Return the (X, Y) coordinate for the center point of the cell that contains the specified text.  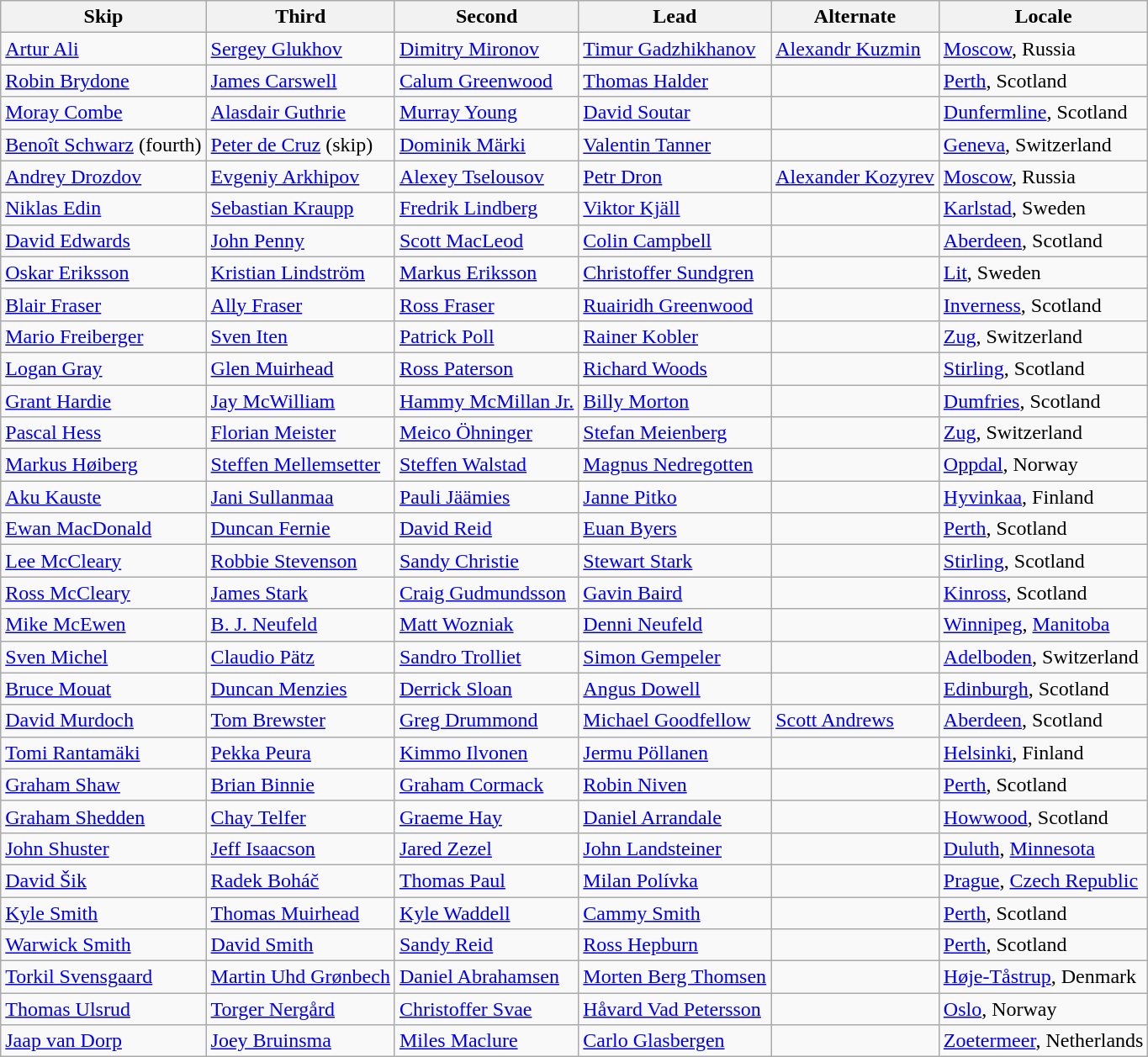
Graham Cormack (486, 785)
Meico Öhninger (486, 433)
Hammy McMillan Jr. (486, 401)
Kyle Smith (103, 912)
Michael Goodfellow (675, 721)
Kristian Lindström (300, 272)
Kyle Waddell (486, 912)
Skip (103, 17)
David Šik (103, 880)
Alexander Kozyrev (855, 177)
Milan Polívka (675, 880)
Ally Fraser (300, 304)
Brian Binnie (300, 785)
Jermu Pöllanen (675, 753)
Simon Gempeler (675, 657)
Thomas Muirhead (300, 912)
Thomas Ulsrud (103, 1009)
Alexandr Kuzmin (855, 49)
Geneva, Switzerland (1043, 145)
Winnipeg, Manitoba (1043, 625)
Graeme Hay (486, 817)
Robbie Stevenson (300, 561)
Ross Hepburn (675, 945)
Sebastian Kraupp (300, 209)
Zoetermeer, Netherlands (1043, 1041)
Sergey Glukhov (300, 49)
Sandy Christie (486, 561)
Adelboden, Switzerland (1043, 657)
Andrey Drozdov (103, 177)
James Stark (300, 593)
Glen Muirhead (300, 368)
Patrick Poll (486, 336)
Jay McWilliam (300, 401)
Sven Michel (103, 657)
Duncan Fernie (300, 529)
Dominik Märki (486, 145)
Hyvinkaa, Finland (1043, 497)
Benoît Schwarz (fourth) (103, 145)
David Reid (486, 529)
Ross Fraser (486, 304)
Christoffer Svae (486, 1009)
Oskar Eriksson (103, 272)
Scott MacLeod (486, 240)
Greg Drummond (486, 721)
Sven Iten (300, 336)
Stewart Stark (675, 561)
Logan Gray (103, 368)
Graham Shaw (103, 785)
Duluth, Minnesota (1043, 848)
John Penny (300, 240)
Jeff Isaacson (300, 848)
Markus Eriksson (486, 272)
Locale (1043, 17)
Daniel Arrandale (675, 817)
Mike McEwen (103, 625)
Artur Ali (103, 49)
Alasdair Guthrie (300, 113)
Calum Greenwood (486, 81)
Ewan MacDonald (103, 529)
Radek Boháč (300, 880)
Evgeniy Arkhipov (300, 177)
Thomas Halder (675, 81)
Jaap van Dorp (103, 1041)
Chay Telfer (300, 817)
B. J. Neufeld (300, 625)
Steffen Mellemsetter (300, 465)
Niklas Edin (103, 209)
Gavin Baird (675, 593)
Duncan Menzies (300, 689)
Lead (675, 17)
Inverness, Scotland (1043, 304)
Alternate (855, 17)
Mario Freiberger (103, 336)
John Landsteiner (675, 848)
Colin Campbell (675, 240)
Tom Brewster (300, 721)
Fredrik Lindberg (486, 209)
Kimmo Ilvonen (486, 753)
Valentin Tanner (675, 145)
David Murdoch (103, 721)
James Carswell (300, 81)
Steffen Walstad (486, 465)
John Shuster (103, 848)
Stefan Meienberg (675, 433)
Billy Morton (675, 401)
Janne Pitko (675, 497)
Peter de Cruz (skip) (300, 145)
Bruce Mouat (103, 689)
Thomas Paul (486, 880)
Pekka Peura (300, 753)
Oslo, Norway (1043, 1009)
Denni Neufeld (675, 625)
Howwood, Scotland (1043, 817)
Høje-Tåstrup, Denmark (1043, 977)
Håvard Vad Petersson (675, 1009)
Torger Nergård (300, 1009)
Prague, Czech Republic (1043, 880)
Euan Byers (675, 529)
Rainer Kobler (675, 336)
Murray Young (486, 113)
Dimitry Mironov (486, 49)
Angus Dowell (675, 689)
Robin Niven (675, 785)
Dunfermline, Scotland (1043, 113)
Ross Paterson (486, 368)
Lee McCleary (103, 561)
Jared Zezel (486, 848)
Blair Fraser (103, 304)
Ross McCleary (103, 593)
Torkil Svensgaard (103, 977)
Grant Hardie (103, 401)
Robin Brydone (103, 81)
Sandro Trolliet (486, 657)
Miles Maclure (486, 1041)
David Smith (300, 945)
Tomi Rantamäki (103, 753)
Alexey Tselousov (486, 177)
Helsinki, Finland (1043, 753)
Lit, Sweden (1043, 272)
Pascal Hess (103, 433)
David Soutar (675, 113)
David Edwards (103, 240)
Craig Gudmundsson (486, 593)
Karlstad, Sweden (1043, 209)
Carlo Glasbergen (675, 1041)
Matt Wozniak (486, 625)
Daniel Abrahamsen (486, 977)
Second (486, 17)
Joey Bruinsma (300, 1041)
Oppdal, Norway (1043, 465)
Dumfries, Scotland (1043, 401)
Scott Andrews (855, 721)
Cammy Smith (675, 912)
Viktor Kjäll (675, 209)
Pauli Jäämies (486, 497)
Magnus Nedregotten (675, 465)
Jani Sullanmaa (300, 497)
Timur Gadzhikhanov (675, 49)
Moray Combe (103, 113)
Florian Meister (300, 433)
Derrick Sloan (486, 689)
Kinross, Scotland (1043, 593)
Petr Dron (675, 177)
Graham Shedden (103, 817)
Claudio Pätz (300, 657)
Morten Berg Thomsen (675, 977)
Markus Høiberg (103, 465)
Aku Kauste (103, 497)
Edinburgh, Scotland (1043, 689)
Warwick Smith (103, 945)
Christoffer Sundgren (675, 272)
Martin Uhd Grønbech (300, 977)
Sandy Reid (486, 945)
Ruairidh Greenwood (675, 304)
Richard Woods (675, 368)
Third (300, 17)
